Scan for the cell matching the given text and deliver its [x, y] coordinate at center. 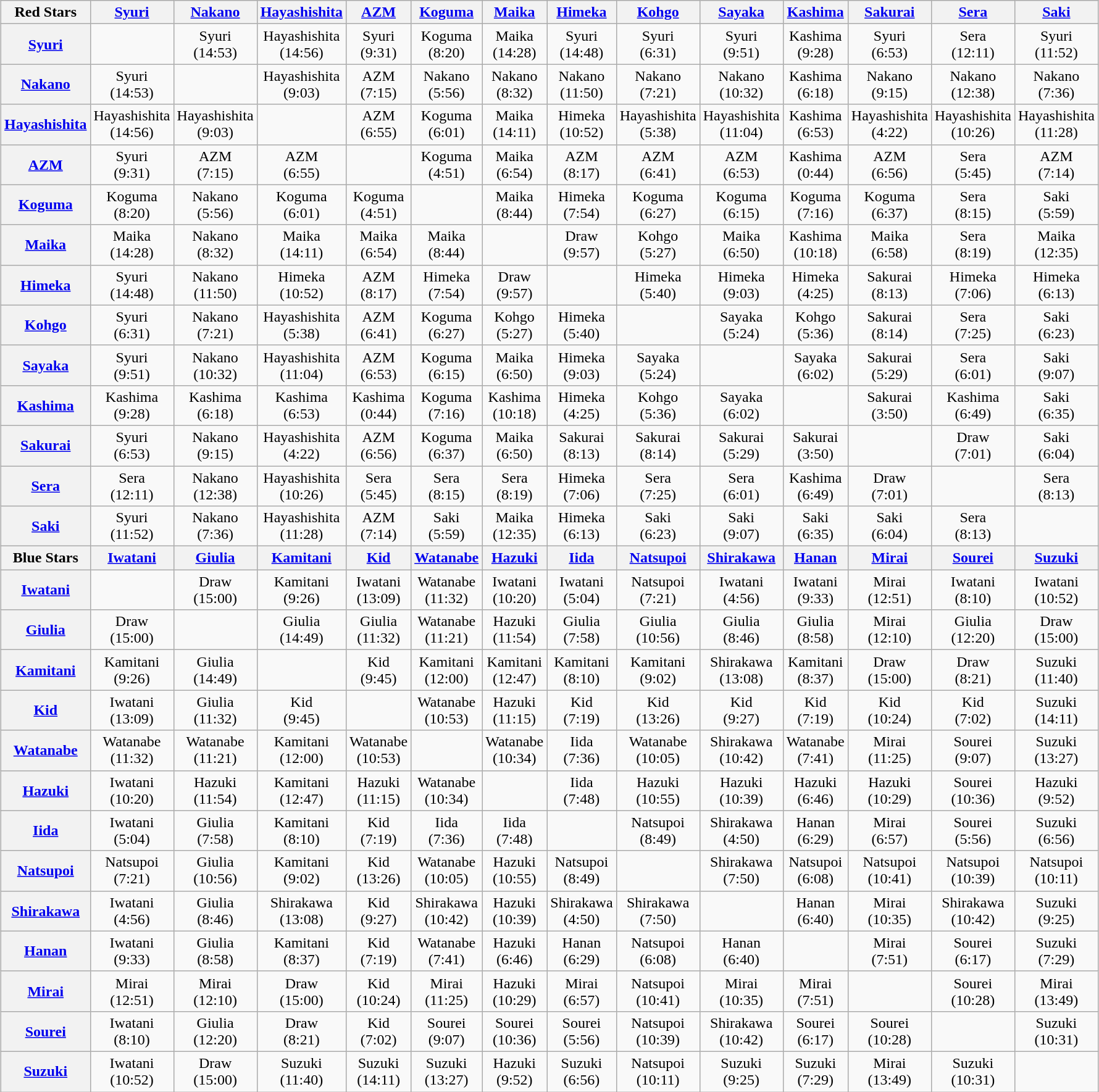
Blue Stars [46, 558]
Red Stars [46, 12]
Maika(6:58) [889, 244]
